Find where the given text appears and provide that cell's center as [X, Y] coordinate. 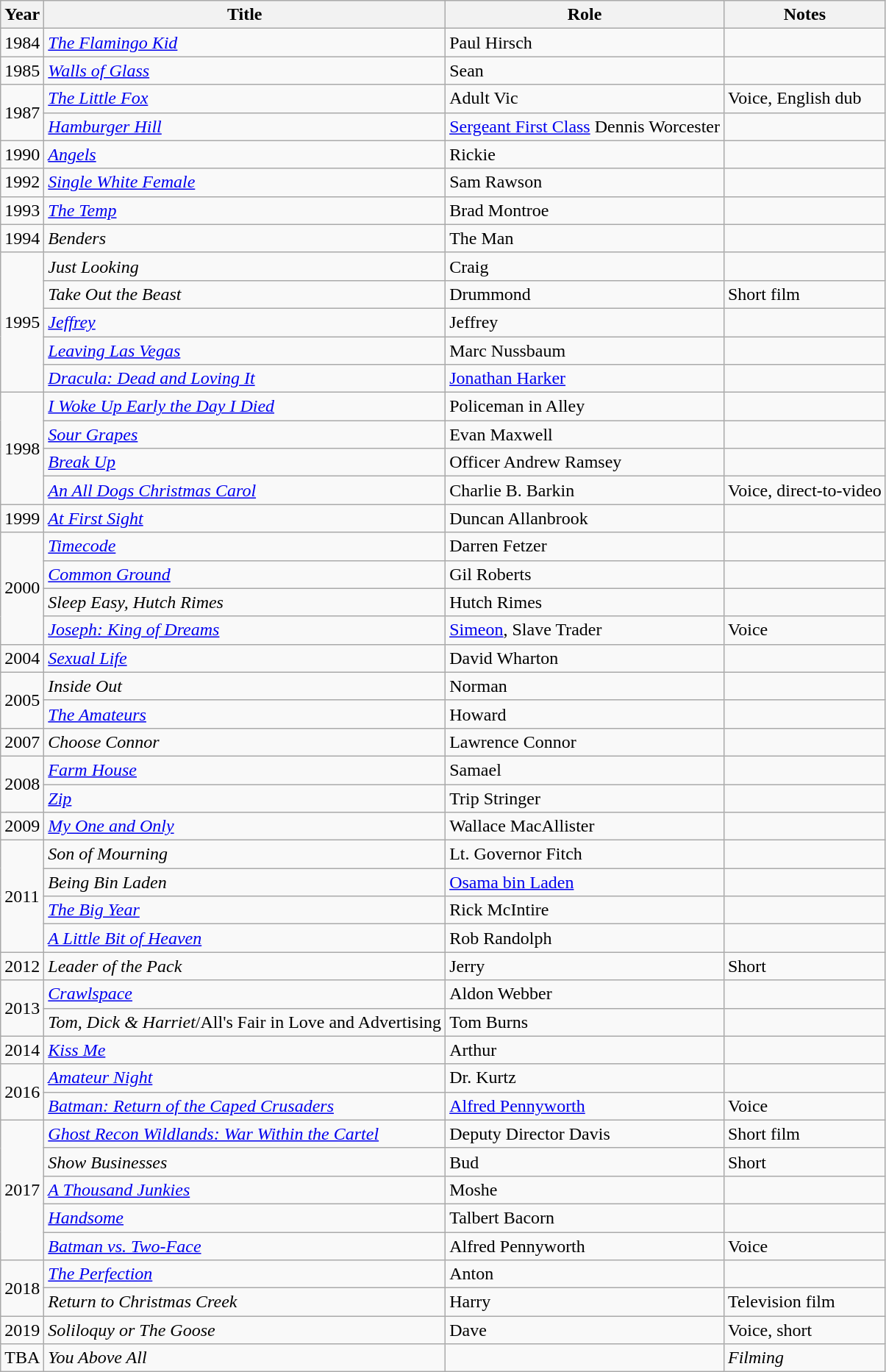
2008 [22, 784]
Crawlspace [245, 994]
Timecode [245, 546]
Lt. Governor Fitch [585, 854]
Sergeant First Class Dennis Worcester [585, 126]
Craig [585, 266]
Norman [585, 686]
Handsome [245, 1218]
Sean [585, 71]
A Thousand Junkies [245, 1190]
Leader of the Pack [245, 966]
Duncan Allanbrook [585, 518]
The Amateurs [245, 714]
Rickie [585, 154]
Hamburger Hill [245, 126]
Marc Nussbaum [585, 351]
Dave [585, 1330]
Show Businesses [245, 1162]
At First Sight [245, 518]
Voice, short [804, 1330]
Osama bin Laden [585, 882]
1990 [22, 154]
The Big Year [245, 910]
Moshe [585, 1190]
Soliloquy or The Goose [245, 1330]
Officer Andrew Ramsey [585, 462]
Rob Randolph [585, 938]
1987 [22, 112]
Batman: Return of the Caped Crusaders [245, 1106]
1993 [22, 210]
Samael [585, 770]
Adult Vic [585, 99]
Leaving Las Vegas [245, 351]
The Perfection [245, 1274]
Notes [804, 15]
Kiss Me [245, 1050]
Batman vs. Two-Face [245, 1246]
2013 [22, 1008]
Take Out the Beast [245, 294]
2000 [22, 588]
Filming [804, 1358]
Return to Christmas Creek [245, 1302]
2009 [22, 826]
Year [22, 15]
The Temp [245, 210]
Policeman in Alley [585, 407]
Sam Rawson [585, 182]
Voice, direct-to-video [804, 490]
2012 [22, 966]
Television film [804, 1302]
Anton [585, 1274]
Tom, Dick & Harriet/All's Fair in Love and Advertising [245, 1022]
Evan Maxwell [585, 435]
2016 [22, 1092]
Dracula: Dead and Loving It [245, 379]
Angels [245, 154]
Choose Connor [245, 742]
An All Dogs Christmas Carol [245, 490]
Joseph: King of Dreams [245, 630]
2004 [22, 658]
2011 [22, 896]
1998 [22, 449]
Single White Female [245, 182]
Role [585, 15]
2017 [22, 1190]
Arthur [585, 1050]
1985 [22, 71]
Break Up [245, 462]
David Wharton [585, 658]
TBA [22, 1358]
1984 [22, 43]
1995 [22, 322]
Dr. Kurtz [585, 1078]
Inside Out [245, 686]
Charlie B. Barkin [585, 490]
Zip [245, 798]
Voice, English dub [804, 99]
Son of Mourning [245, 854]
Lawrence Connor [585, 742]
2007 [22, 742]
Harry [585, 1302]
Being Bin Laden [245, 882]
Sexual Life [245, 658]
Amateur Night [245, 1078]
Deputy Director Davis [585, 1134]
Jonathan Harker [585, 379]
Rick McIntire [585, 910]
Just Looking [245, 266]
1994 [22, 238]
1999 [22, 518]
2019 [22, 1330]
Drummond [585, 294]
A Little Bit of Heaven [245, 938]
Jerry [585, 966]
The Man [585, 238]
Darren Fetzer [585, 546]
You Above All [245, 1358]
Simeon, Slave Trader [585, 630]
I Woke Up Early the Day I Died [245, 407]
Farm House [245, 770]
Hutch Rimes [585, 602]
Brad Montroe [585, 210]
Ghost Recon Wildlands: War Within the Cartel [245, 1134]
2014 [22, 1050]
Gil Roberts [585, 574]
Title [245, 15]
Walls of Glass [245, 71]
Wallace MacAllister [585, 826]
The Little Fox [245, 99]
Sour Grapes [245, 435]
The Flamingo Kid [245, 43]
Aldon Webber [585, 994]
Paul Hirsch [585, 43]
2005 [22, 700]
Benders [245, 238]
Howard [585, 714]
1992 [22, 182]
Sleep Easy, Hutch Rimes [245, 602]
Common Ground [245, 574]
Trip Stringer [585, 798]
Talbert Bacorn [585, 1218]
Bud [585, 1162]
Tom Burns [585, 1022]
My One and Only [245, 826]
2018 [22, 1288]
